Return the (X, Y) coordinate for the center point of the cell that contains the specified text.  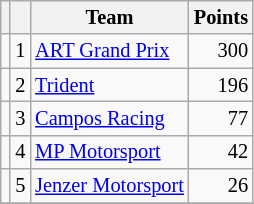
42 (221, 152)
26 (221, 186)
Points (221, 17)
Trident (110, 85)
Campos Racing (110, 118)
2 (20, 85)
77 (221, 118)
Jenzer Motorsport (110, 186)
3 (20, 118)
5 (20, 186)
300 (221, 51)
MP Motorsport (110, 152)
196 (221, 85)
1 (20, 51)
Team (110, 17)
ART Grand Prix (110, 51)
4 (20, 152)
